Locate the cell with the specified text and output its [x, y] center coordinate. 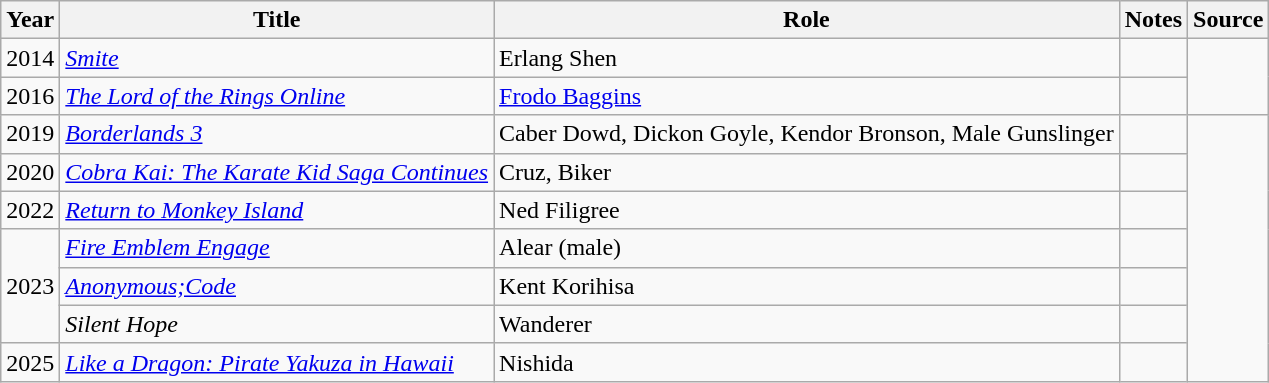
Cruz, Biker [807, 172]
Source [1228, 20]
Smite [277, 58]
Erlang Shen [807, 58]
2019 [30, 134]
Silent Hope [277, 324]
Like a Dragon: Pirate Yakuza in Hawaii [277, 362]
Title [277, 20]
Return to Monkey Island [277, 210]
2025 [30, 362]
Year [30, 20]
Nishida [807, 362]
Fire Emblem Engage [277, 248]
Anonymous;Code [277, 286]
2014 [30, 58]
The Lord of the Rings Online [277, 96]
Borderlands 3 [277, 134]
Frodo Baggins [807, 96]
Wanderer [807, 324]
Alear (male) [807, 248]
2023 [30, 286]
Caber Dowd, Dickon Goyle, Kendor Bronson, Male Gunslinger [807, 134]
2016 [30, 96]
Cobra Kai: The Karate Kid Saga Continues [277, 172]
Role [807, 20]
2020 [30, 172]
Notes [1153, 20]
Ned Filigree [807, 210]
Kent Korihisa [807, 286]
2022 [30, 210]
